Find where the given text appears and provide that cell's center as [X, Y] coordinate. 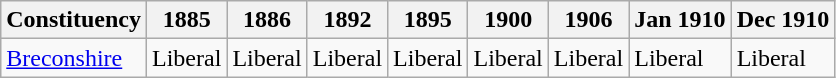
Dec 1910 [783, 20]
1885 [186, 20]
Constituency [74, 20]
1892 [347, 20]
1900 [508, 20]
1906 [588, 20]
Jan 1910 [680, 20]
Breconshire [74, 58]
1886 [267, 20]
1895 [428, 20]
